Pinpoint the cell where the given text exists, returning its [X, Y] midpoint coordinate. 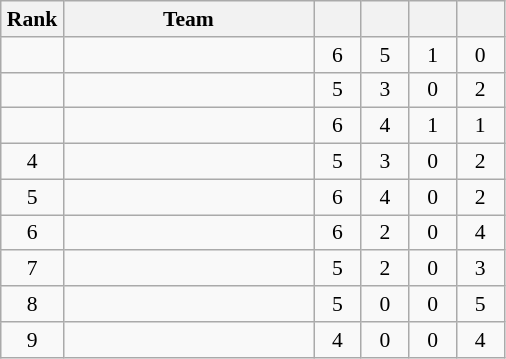
7 [32, 269]
9 [32, 340]
8 [32, 304]
Team [188, 19]
Rank [32, 19]
